Provide the [x, y] coordinate of the cell's center where the given text is located.  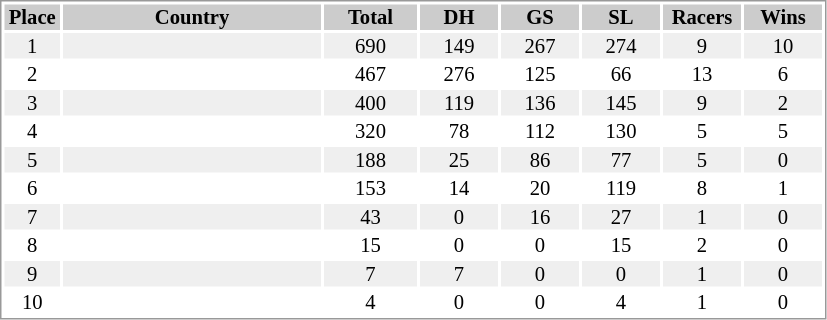
43 [370, 217]
Total [370, 17]
112 [540, 131]
SL [621, 17]
267 [540, 46]
467 [370, 75]
153 [370, 189]
3 [32, 103]
125 [540, 75]
86 [540, 160]
690 [370, 46]
276 [459, 75]
77 [621, 160]
274 [621, 46]
27 [621, 217]
Wins [783, 17]
13 [702, 75]
DH [459, 17]
66 [621, 75]
130 [621, 131]
25 [459, 160]
149 [459, 46]
14 [459, 189]
Place [32, 17]
Country [192, 17]
400 [370, 103]
188 [370, 160]
320 [370, 131]
GS [540, 17]
78 [459, 131]
16 [540, 217]
136 [540, 103]
145 [621, 103]
20 [540, 189]
Racers [702, 17]
